Search for the cell housing the specified text and yield its (X, Y) center coordinate. 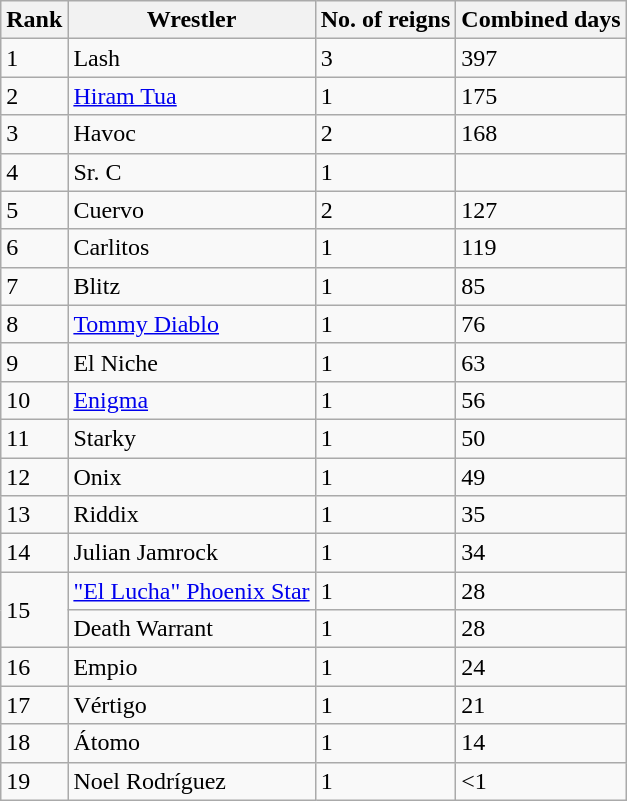
8 (34, 324)
19 (34, 781)
Havoc (192, 134)
Tommy Diablo (192, 324)
Hiram Tua (192, 96)
119 (541, 248)
<1 (541, 781)
15 (34, 610)
7 (34, 286)
35 (541, 515)
175 (541, 96)
El Niche (192, 362)
9 (34, 362)
Rank (34, 20)
63 (541, 362)
50 (541, 438)
Átomo (192, 743)
Julian Jamrock (192, 553)
Onix (192, 477)
Starky (192, 438)
Blitz (192, 286)
Noel Rodríguez (192, 781)
6 (34, 248)
5 (34, 210)
11 (34, 438)
Wrestler (192, 20)
17 (34, 705)
Vértigo (192, 705)
76 (541, 324)
127 (541, 210)
Riddix (192, 515)
18 (34, 743)
Death Warrant (192, 629)
Empio (192, 667)
4 (34, 172)
Lash (192, 58)
24 (541, 667)
168 (541, 134)
16 (34, 667)
Carlitos (192, 248)
"El Lucha" Phoenix Star (192, 591)
49 (541, 477)
Cuervo (192, 210)
12 (34, 477)
Combined days (541, 20)
34 (541, 553)
Sr. C (192, 172)
56 (541, 400)
397 (541, 58)
13 (34, 515)
85 (541, 286)
21 (541, 705)
10 (34, 400)
Enigma (192, 400)
No. of reigns (386, 20)
